From the cell containing the given text, extract its center point as (X, Y) coordinate. 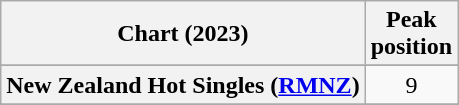
9 (411, 85)
New Zealand Hot Singles (RMNZ) (183, 85)
Chart (2023) (183, 34)
Peakposition (411, 34)
